Capture the cell that displays the provided text and extract its (x, y) central coordinate. 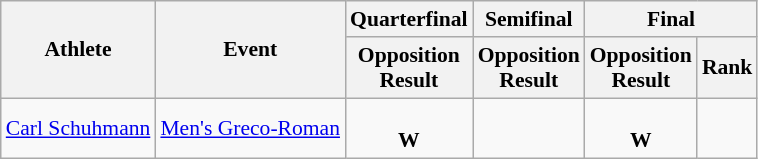
Final (672, 19)
Event (250, 50)
Rank (728, 68)
Men's Greco-Roman (250, 128)
Athlete (78, 50)
Carl Schuhmann (78, 128)
Quarterfinal (409, 19)
Semifinal (529, 19)
